Extract the [X, Y] coordinate from the center of the cell holding the provided text.  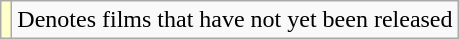
Denotes films that have not yet been released [235, 20]
